Identify which cell holds the provided text, then report its (x, y) central coordinate. 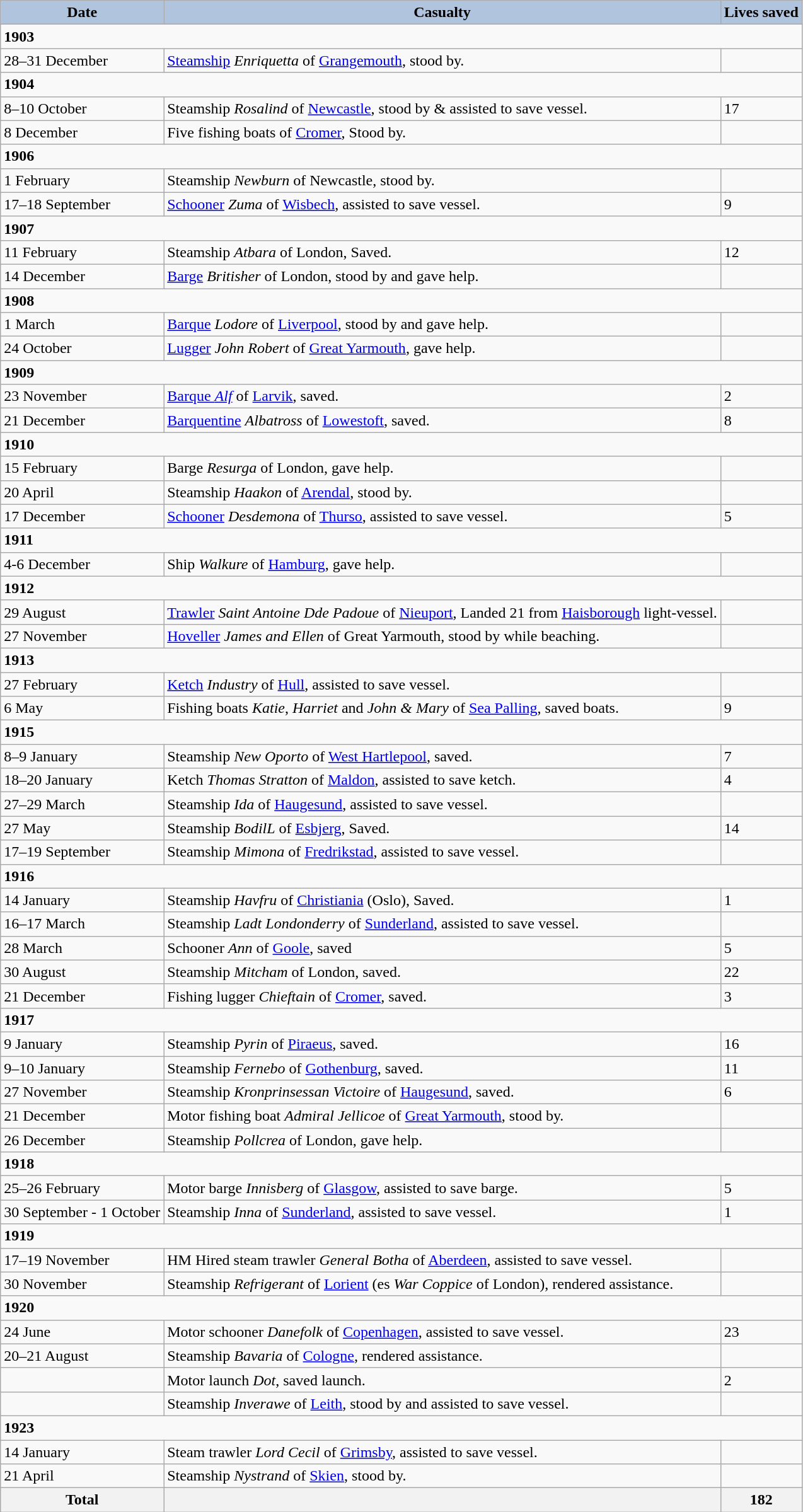
1903 (401, 37)
23 (761, 1332)
11 (761, 1068)
Date (82, 13)
1916 (401, 876)
Steamship BodilL of Esbjerg, Saved. (442, 828)
Steam trawler Lord Cecil of Grimsby, assisted to save vessel. (442, 1451)
17–18 September (82, 204)
Steamship Mitcham of London, saved. (442, 972)
6 May (82, 708)
17 (761, 108)
Five fishing boats of Cromer, Stood by. (442, 132)
1913 (401, 660)
4 (761, 780)
Steamship Rosalind of Newcastle, stood by & assisted to save vessel. (442, 108)
8–10 October (82, 108)
182 (761, 1500)
8 (761, 420)
Trawler Saint Antoine Dde Padoue of Nieuport, Landed 21 from Haisborough light-vessel. (442, 612)
4-6 December (82, 564)
Barque Lodore of Liverpool, stood by and gave help. (442, 325)
Fishing lugger Chieftain of Cromer, saved. (442, 996)
24 October (82, 349)
HM Hired steam trawler General Botha of Aberdeen, assisted to save vessel. (442, 1260)
17–19 September (82, 852)
1915 (401, 732)
Lugger John Robert of Great Yarmouth, gave help. (442, 349)
6 (761, 1092)
Lives saved (761, 13)
Steamship Mimona of Fredrikstad, assisted to save vessel. (442, 852)
28 March (82, 948)
1910 (401, 444)
1 March (82, 325)
1904 (401, 84)
Steamship Nystrand of Skien, stood by. (442, 1476)
Steamship Ladt Londonderry of Sunderland, assisted to save vessel. (442, 924)
1907 (401, 228)
1 February (82, 180)
14 (761, 828)
20 April (82, 492)
Barge Resurga of London, gave help. (442, 468)
25–26 February (82, 1188)
Steamship Enriquetta of Grangemouth, stood by. (442, 61)
17 December (82, 516)
Steamship Refrigerant of Lorient (es War Coppice of London), rendered assistance. (442, 1284)
Steamship Fernebo of Gothenburg, saved. (442, 1068)
30 November (82, 1284)
12 (761, 252)
Fishing boats Katie, Harriet and John & Mary of Sea Palling, saved boats. (442, 708)
1918 (401, 1164)
1917 (401, 1020)
Steamship New Oporto of West Hartlepool, saved. (442, 756)
Barge Britisher of London, stood by and gave help. (442, 276)
21 April (82, 1476)
26 December (82, 1140)
11 February (82, 252)
Steamship Inverawe of Leith, stood by and assisted to save vessel. (442, 1404)
1923 (401, 1428)
28–31 December (82, 61)
Ketch Thomas Stratton of Maldon, assisted to save ketch. (442, 780)
Barque Alf of Larvik, saved. (442, 396)
1919 (401, 1236)
Steamship Havfru of Christiania (Oslo), Saved. (442, 900)
Steamship Ida of Haugesund, assisted to save vessel. (442, 804)
Ketch Industry of Hull, assisted to save vessel. (442, 684)
24 June (82, 1332)
9 January (82, 1044)
Steamship Bavaria of Cologne, rendered assistance. (442, 1356)
1906 (401, 156)
Steamship Haakon of Arendal, stood by. (442, 492)
Motor fishing boat Admiral Jellicoe of Great Yarmouth, stood by. (442, 1116)
30 August (82, 972)
16 (761, 1044)
1912 (401, 588)
1920 (401, 1308)
Steamship Pyrin of Piraeus, saved. (442, 1044)
Schooner Desdemona of Thurso, assisted to save vessel. (442, 516)
22 (761, 972)
Steamship Kronprinsessan Victoire of Haugesund, saved. (442, 1092)
Motor barge Innisberg of Glasgow, assisted to save barge. (442, 1188)
1911 (401, 540)
23 November (82, 396)
Steamship Atbara of London, Saved. (442, 252)
14 December (82, 276)
Casualty (442, 13)
17–19 November (82, 1260)
20–21 August (82, 1356)
1908 (401, 301)
Motor schooner Danefolk of Copenhagen, assisted to save vessel. (442, 1332)
Barquentine Albatross of Lowestoft, saved. (442, 420)
Schooner Ann of Goole, saved (442, 948)
8 December (82, 132)
Schooner Zuma of Wisbech, assisted to save vessel. (442, 204)
16–17 March (82, 924)
9–10 January (82, 1068)
Ship Walkure of Hamburg, gave help. (442, 564)
29 August (82, 612)
15 February (82, 468)
7 (761, 756)
Total (82, 1500)
1909 (401, 372)
3 (761, 996)
Steamship Newburn of Newcastle, stood by. (442, 180)
Steamship Inna of Sunderland, assisted to save vessel. (442, 1212)
27 February (82, 684)
8–9 January (82, 756)
Steamship Pollcrea of London, gave help. (442, 1140)
30 September - 1 October (82, 1212)
Motor launch Dot, saved launch. (442, 1380)
Hoveller James and Ellen of Great Yarmouth, stood by while beaching. (442, 636)
27 May (82, 828)
27–29 March (82, 804)
18–20 January (82, 780)
